Return [x, y] of the center of cell containing provided text 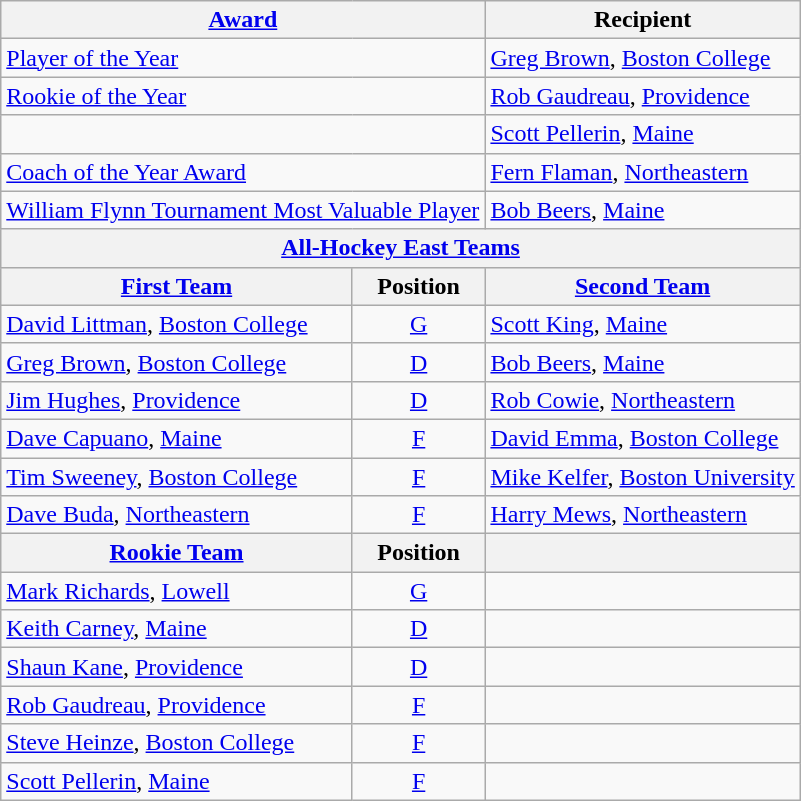
Steve Heinze, Boston College [177, 743]
Keith Carney, Maine [177, 629]
Coach of the Year Award [243, 172]
Tim Sweeney, Boston College [177, 477]
Jim Hughes, Providence [177, 400]
Rookie of the Year [243, 96]
William Flynn Tournament Most Valuable Player [243, 210]
Dave Buda, Northeastern [177, 515]
Award [243, 20]
Fern Flaman, Northeastern [642, 172]
Mark Richards, Lowell [177, 591]
Second Team [642, 286]
David Littman, Boston College [177, 324]
Shaun Kane, Providence [177, 667]
Rookie Team [177, 553]
Dave Capuano, Maine [177, 438]
All-Hockey East Teams [401, 248]
Scott King, Maine [642, 324]
First Team [177, 286]
Mike Kelfer, Boston University [642, 477]
Recipient [642, 20]
David Emma, Boston College [642, 438]
Harry Mews, Northeastern [642, 515]
Rob Cowie, Northeastern [642, 400]
Player of the Year [243, 58]
